Return the [x, y] coordinate for the center point of the cell that contains the specified text.  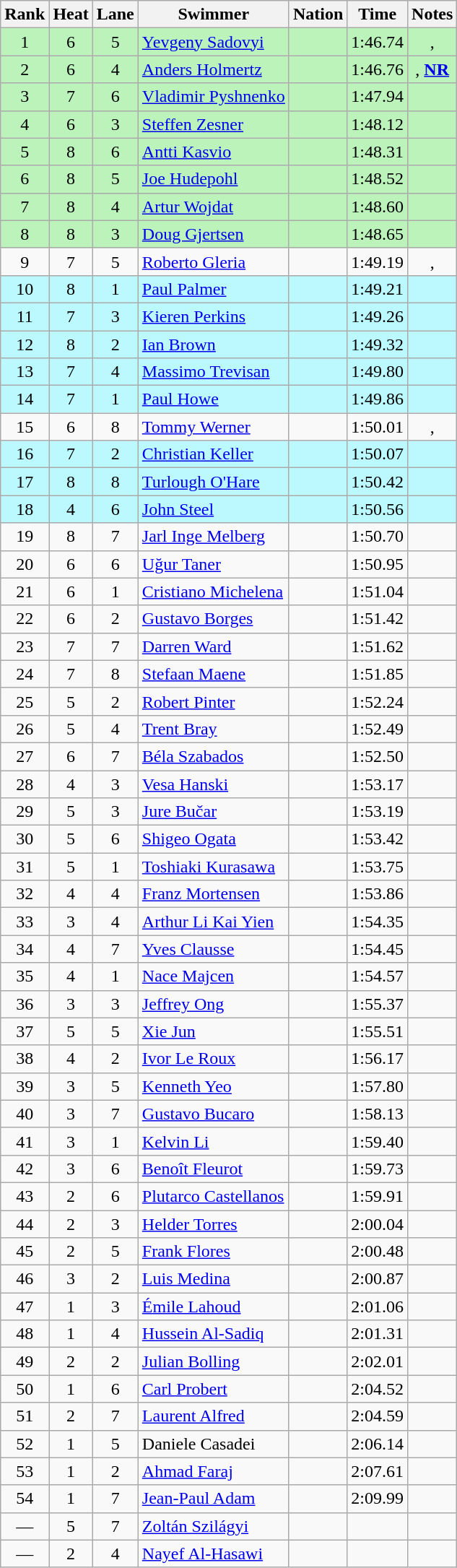
1:53.42 [378, 839]
Kieren Perkins [214, 316]
1:46.76 [378, 69]
47 [25, 1307]
1:46.74 [378, 42]
1:47.94 [378, 97]
1:54.45 [378, 949]
1:54.57 [378, 976]
45 [25, 1252]
9 [25, 261]
Franz Mortensen [214, 894]
Hussein Al-Sadiq [214, 1334]
Béla Szabados [214, 756]
29 [25, 812]
24 [25, 674]
1:53.19 [378, 812]
Lane [116, 14]
Cristiano Michelena [214, 592]
26 [25, 729]
1:53.17 [378, 784]
Helder Torres [214, 1224]
1:49.26 [378, 316]
1:53.75 [378, 867]
1:55.37 [378, 1004]
Nace Majcen [214, 976]
Tommy Werner [214, 427]
Kenneth Yeo [214, 1086]
1:50.70 [378, 537]
Jure Bučar [214, 812]
Paul Palmer [214, 289]
41 [25, 1141]
1:51.62 [378, 646]
42 [25, 1169]
Uğur Taner [214, 564]
18 [25, 509]
1:50.42 [378, 482]
Massimo Trevisan [214, 372]
Shigeo Ogata [214, 839]
52 [25, 1444]
1:49.21 [378, 289]
Julian Bolling [214, 1361]
1:54.35 [378, 922]
, NR [432, 69]
Turlough O'Hare [214, 482]
51 [25, 1416]
10 [25, 289]
Antti Kasvio [214, 152]
Zoltán Szilágyi [214, 1526]
Nation [318, 14]
Frank Flores [214, 1252]
2:04.52 [378, 1389]
Paul Howe [214, 399]
38 [25, 1059]
1:49.19 [378, 261]
16 [25, 454]
Doug Gjertsen [214, 234]
Anders Holmertz [214, 69]
1:59.73 [378, 1169]
32 [25, 894]
25 [25, 701]
1:48.12 [378, 124]
1:49.32 [378, 345]
Notes [432, 14]
Arthur Li Kai Yien [214, 922]
2:02.01 [378, 1361]
Darren Ward [214, 646]
2:04.59 [378, 1416]
54 [25, 1499]
1:48.60 [378, 207]
Stefaan Maene [214, 674]
48 [25, 1334]
Gustavo Bucaro [214, 1114]
Roberto Gleria [214, 261]
Laurent Alfred [214, 1416]
1:55.51 [378, 1031]
John Steel [214, 509]
Jarl Inge Melberg [214, 537]
46 [25, 1279]
13 [25, 372]
Artur Wojdat [214, 207]
1:59.91 [378, 1196]
37 [25, 1031]
12 [25, 345]
23 [25, 646]
Ahmad Faraj [214, 1471]
Carl Probert [214, 1389]
1:56.17 [378, 1059]
1:58.13 [378, 1114]
1:57.80 [378, 1086]
Kelvin Li [214, 1141]
14 [25, 399]
36 [25, 1004]
Joe Hudepohl [214, 179]
Vladimir Pyshnenko [214, 97]
39 [25, 1086]
1:52.24 [378, 701]
17 [25, 482]
35 [25, 976]
50 [25, 1389]
Gustavo Borges [214, 619]
30 [25, 839]
1:48.31 [378, 152]
15 [25, 427]
Luis Medina [214, 1279]
Ian Brown [214, 345]
44 [25, 1224]
1:53.86 [378, 894]
20 [25, 564]
40 [25, 1114]
2:01.31 [378, 1334]
1:50.07 [378, 454]
22 [25, 619]
11 [25, 316]
1:51.42 [378, 619]
1:49.86 [378, 399]
19 [25, 537]
Time [378, 14]
2:01.06 [378, 1307]
Yevgeny Sadovyi [214, 42]
2:09.99 [378, 1499]
Christian Keller [214, 454]
33 [25, 922]
1:51.85 [378, 674]
1:48.52 [378, 179]
Trent Bray [214, 729]
2:06.14 [378, 1444]
Robert Pinter [214, 701]
Benoît Fleurot [214, 1169]
Heat [71, 14]
Toshiaki Kurasawa [214, 867]
Jeffrey Ong [214, 1004]
31 [25, 867]
Steffen Zesner [214, 124]
1:51.04 [378, 592]
2:00.04 [378, 1224]
Plutarco Castellanos [214, 1196]
Nayef Al-Hasawi [214, 1554]
1:52.50 [378, 756]
49 [25, 1361]
Yves Clausse [214, 949]
Daniele Casadei [214, 1444]
2:07.61 [378, 1471]
1:59.40 [378, 1141]
2:00.87 [378, 1279]
1:48.65 [378, 234]
Xie Jun [214, 1031]
34 [25, 949]
Ivor Le Roux [214, 1059]
27 [25, 756]
21 [25, 592]
43 [25, 1196]
1:52.49 [378, 729]
Swimmer [214, 14]
Jean-Paul Adam [214, 1499]
1:50.56 [378, 509]
1:50.01 [378, 427]
2:00.48 [378, 1252]
Vesa Hanski [214, 784]
1:49.80 [378, 372]
53 [25, 1471]
28 [25, 784]
1:50.95 [378, 564]
Rank [25, 14]
Émile Lahoud [214, 1307]
